From the cell containing the given text, extract its center point as [x, y] coordinate. 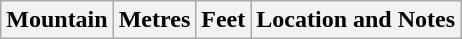
Metres [154, 20]
Location and Notes [356, 20]
Feet [224, 20]
Mountain [57, 20]
